Detect which cell encompasses the target text, then output its [X, Y] center coordinate. 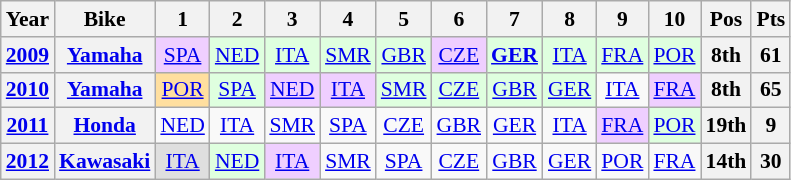
Honda [104, 126]
6 [460, 19]
2012 [28, 162]
2010 [28, 90]
19th [726, 126]
Year [28, 19]
5 [404, 19]
8 [570, 19]
3 [292, 19]
14th [726, 162]
1 [182, 19]
2011 [28, 126]
30 [770, 162]
Pts [770, 19]
61 [770, 55]
2 [237, 19]
7 [514, 19]
4 [348, 19]
Kawasaki [104, 162]
Bike [104, 19]
65 [770, 90]
10 [674, 19]
Pos [726, 19]
2009 [28, 55]
